Detect which cell encompasses the target text, then output its (x, y) center coordinate. 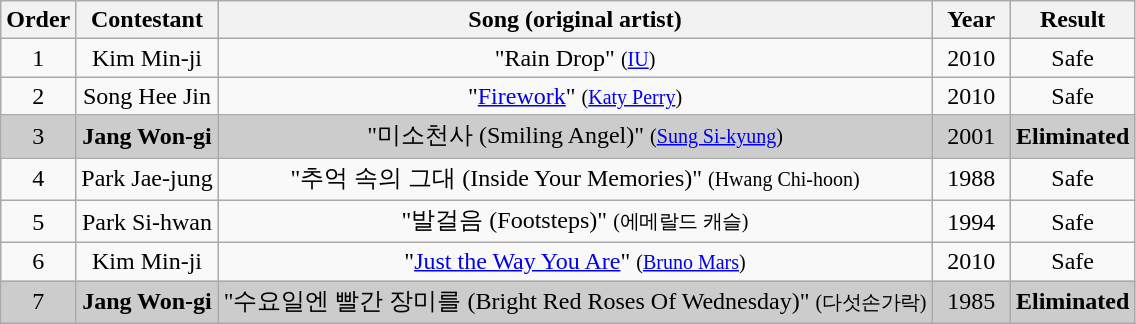
"Just the Way You Are" (Bruno Mars) (575, 262)
"Firework" (Katy Perry) (575, 96)
6 (38, 262)
Contestant (147, 20)
2001 (972, 136)
"수요일엔 빨간 장미를 (Bright Red Roses Of Wednesday)" (다섯손가락) (575, 302)
Park Si-hwan (147, 222)
Order (38, 20)
2 (38, 96)
5 (38, 222)
"미소천사 (Smiling Angel)" (Sung Si-kyung) (575, 136)
"Rain Drop" (IU) (575, 58)
"추억 속의 그대 (Inside Your Memories)" (Hwang Chi-hoon) (575, 180)
1 (38, 58)
Year (972, 20)
Result (1072, 20)
Song Hee Jin (147, 96)
"발걸음 (Footsteps)" (에메랄드 캐슬) (575, 222)
3 (38, 136)
4 (38, 180)
1988 (972, 180)
Song (original artist) (575, 20)
1985 (972, 302)
Park Jae-jung (147, 180)
7 (38, 302)
1994 (972, 222)
